Scan for the cell matching the given text and deliver its [X, Y] coordinate at center. 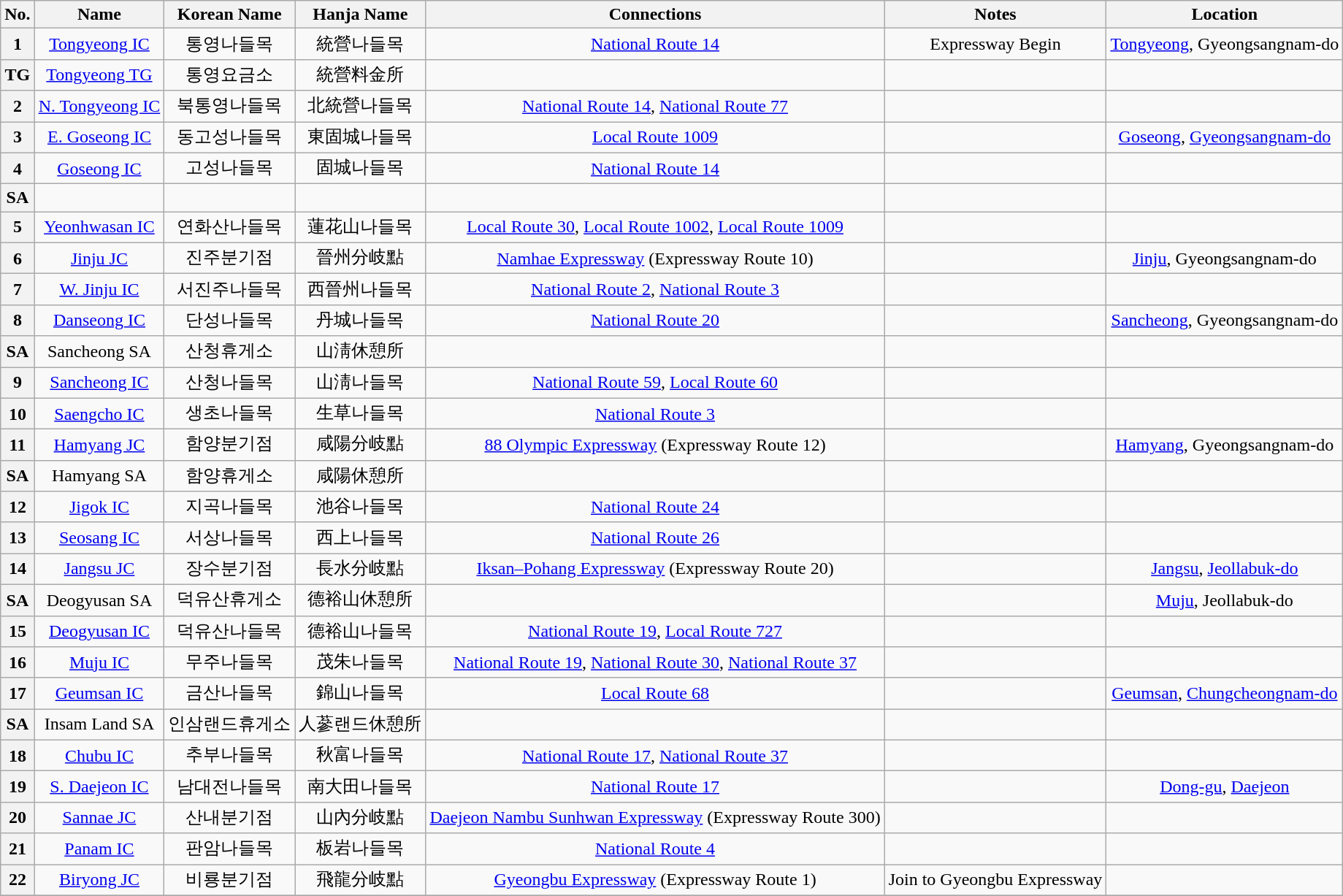
Jangsu JC [99, 570]
咸陽休憩所 [361, 476]
Chubu IC [99, 755]
Dong-gu, Daejeon [1225, 787]
산청나들목 [229, 383]
山淸나들목 [361, 383]
Tongyeong TG [99, 74]
남대전나들목 [229, 787]
판암나들목 [229, 849]
Jangsu, Jeollabuk-do [1225, 570]
20 [18, 818]
덕유산나들목 [229, 631]
서상나들목 [229, 537]
Jinju, Gyeongsangnam-do [1225, 259]
TG [18, 74]
5 [18, 228]
추부나들목 [229, 755]
12 [18, 507]
National Route 59, Local Route 60 [655, 383]
丹城나들목 [361, 320]
National Route 20 [655, 320]
Local Route 68 [655, 694]
고성나들목 [229, 168]
Muju, Jeollabuk-do [1225, 600]
11 [18, 445]
Goseong IC [99, 168]
池谷나들목 [361, 507]
6 [18, 259]
Sancheong, Gyeongsangnam-do [1225, 320]
咸陽分岐點 [361, 445]
연화산나들목 [229, 228]
National Route 4 [655, 849]
Iksan–Pohang Expressway (Expressway Route 20) [655, 570]
산청휴게소 [229, 352]
National Route 14, National Route 77 [655, 107]
함양분기점 [229, 445]
秋富나들목 [361, 755]
비룡분기점 [229, 881]
Local Route 30, Local Route 1002, Local Route 1009 [655, 228]
茂朱나들목 [361, 663]
7 [18, 289]
10 [18, 413]
Panam IC [99, 849]
13 [18, 537]
National Route 17 [655, 787]
Muju IC [99, 663]
21 [18, 849]
생초나들목 [229, 413]
南大田나들목 [361, 787]
Hanja Name [361, 15]
E. Goseong IC [99, 137]
蓮花山나들목 [361, 228]
固城나들목 [361, 168]
Yeonhwasan IC [99, 228]
北統營나들목 [361, 107]
Insam Land SA [99, 724]
Deogyusan SA [99, 600]
Sannae JC [99, 818]
Notes [995, 15]
Seosang IC [99, 537]
人蔘랜드休憩所 [361, 724]
Local Route 1009 [655, 137]
長水分岐點 [361, 570]
Geumsan IC [99, 694]
統營나들목 [361, 44]
S. Daejeon IC [99, 787]
18 [18, 755]
Namhae Expressway (Expressway Route 10) [655, 259]
Hamyang SA [99, 476]
山淸休憩所 [361, 352]
Name [99, 15]
통영나들목 [229, 44]
금산나들목 [229, 694]
9 [18, 383]
統營料金所 [361, 74]
Sancheong SA [99, 352]
Hamyang JC [99, 445]
National Route 2, National Route 3 [655, 289]
Jigok IC [99, 507]
板岩나들목 [361, 849]
Jinju JC [99, 259]
Saengcho IC [99, 413]
Goseong, Gyeongsangnam-do [1225, 137]
1 [18, 44]
Location [1225, 15]
Deogyusan IC [99, 631]
19 [18, 787]
Gyeongbu Expressway (Expressway Route 1) [655, 881]
함양휴게소 [229, 476]
서진주나들목 [229, 289]
Daejeon Nambu Sunhwan Expressway (Expressway Route 300) [655, 818]
National Route 19, Local Route 727 [655, 631]
무주나들목 [229, 663]
德裕山나들목 [361, 631]
15 [18, 631]
단성나들목 [229, 320]
Korean Name [229, 15]
N. Tongyeong IC [99, 107]
晉州分岐點 [361, 259]
산내분기점 [229, 818]
진주분기점 [229, 259]
16 [18, 663]
W. Jinju IC [99, 289]
Tongyeong, Gyeongsangnam-do [1225, 44]
동고성나들목 [229, 137]
Geumsan, Chungcheongnam-do [1225, 694]
西上나들목 [361, 537]
Join to Gyeongbu Expressway [995, 881]
22 [18, 881]
National Route 19, National Route 30, National Route 37 [655, 663]
통영요금소 [229, 74]
Hamyang, Gyeongsangnam-do [1225, 445]
3 [18, 137]
17 [18, 694]
生草나들목 [361, 413]
88 Olympic Expressway (Expressway Route 12) [655, 445]
Sancheong IC [99, 383]
Connections [655, 15]
14 [18, 570]
National Route 17, National Route 37 [655, 755]
지곡나들목 [229, 507]
Expressway Begin [995, 44]
2 [18, 107]
西晉州나들목 [361, 289]
Tongyeong IC [99, 44]
8 [18, 320]
錦山나들목 [361, 694]
National Route 24 [655, 507]
飛龍分岐點 [361, 881]
Danseong IC [99, 320]
덕유산휴게소 [229, 600]
Biryong JC [99, 881]
북통영나들목 [229, 107]
東固城나들목 [361, 137]
National Route 3 [655, 413]
德裕山休憩所 [361, 600]
4 [18, 168]
인삼랜드휴게소 [229, 724]
山內分岐點 [361, 818]
No. [18, 15]
장수분기점 [229, 570]
National Route 26 [655, 537]
